Return [X, Y] of the center of cell containing provided text 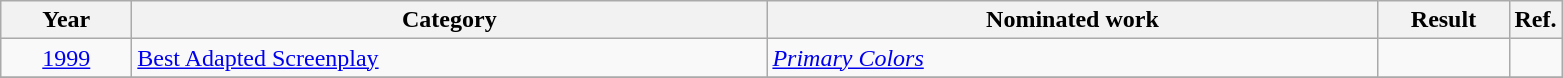
Ref. [1536, 20]
Primary Colors [1072, 58]
Nominated work [1072, 20]
1999 [66, 58]
Category [450, 20]
Best Adapted Screenplay [450, 58]
Year [66, 20]
Result [1444, 20]
